Find where the given text appears and provide that cell's center as [X, Y] coordinate. 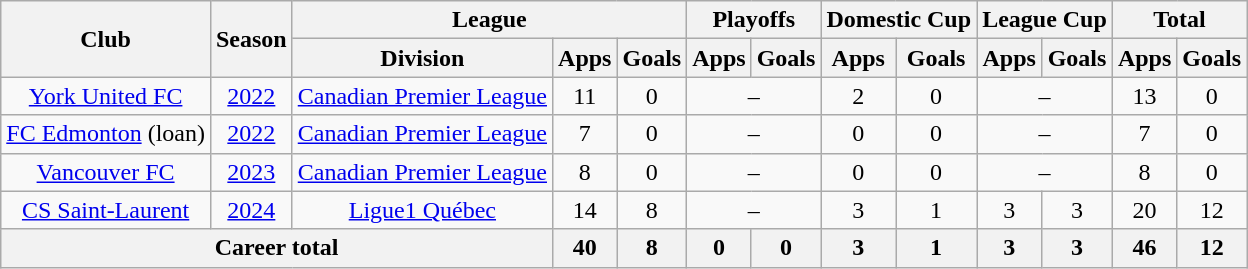
York United FC [106, 96]
14 [585, 210]
League Cup [1045, 20]
Playoffs [754, 20]
2 [858, 96]
40 [585, 248]
Club [106, 39]
CS Saint-Laurent [106, 210]
Season [251, 39]
League [489, 20]
11 [585, 96]
Domestic Cup [899, 20]
13 [1144, 96]
20 [1144, 210]
Total [1179, 20]
Division [422, 58]
Career total [277, 248]
FC Edmonton (loan) [106, 134]
2024 [251, 210]
Vancouver FC [106, 172]
Ligue1 Québec [422, 210]
2023 [251, 172]
46 [1144, 248]
